Extract the [x, y] coordinate from the center of the cell holding the provided text.  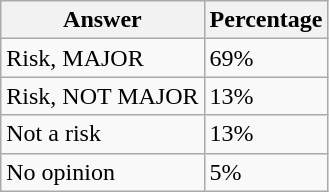
69% [266, 58]
No opinion [102, 172]
Percentage [266, 20]
Not a risk [102, 134]
Risk, MAJOR [102, 58]
Risk, NOT MAJOR [102, 96]
Answer [102, 20]
5% [266, 172]
